Locate the cell with the specified text and output its (x, y) center coordinate. 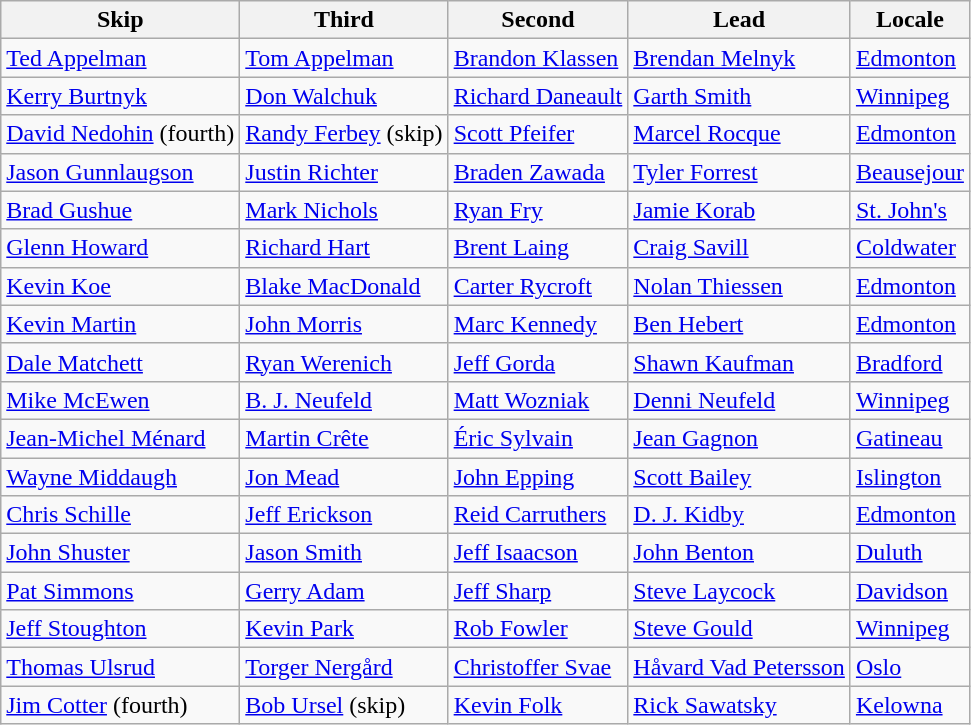
Mike McEwen (120, 400)
Tom Appelman (344, 58)
Jeff Sharp (538, 591)
Shawn Kaufman (740, 362)
Richard Daneault (538, 96)
Third (344, 20)
Jean-Michel Ménard (120, 438)
Marc Kennedy (538, 324)
Duluth (910, 553)
Locale (910, 20)
Kerry Burtnyk (120, 96)
Blake MacDonald (344, 286)
Brad Gushue (120, 210)
Lead (740, 20)
Éric Sylvain (538, 438)
Steve Laycock (740, 591)
Thomas Ulsrud (120, 667)
Jeff Isaacson (538, 553)
Oslo (910, 667)
Garth Smith (740, 96)
Kevin Park (344, 629)
Christoffer Svae (538, 667)
Jeff Gorda (538, 362)
Mark Nichols (344, 210)
Ben Hebert (740, 324)
Don Walchuk (344, 96)
Brent Laing (538, 248)
Jason Gunnlaugson (120, 172)
Brandon Klassen (538, 58)
Carter Rycroft (538, 286)
John Epping (538, 477)
John Morris (344, 324)
Jeff Erickson (344, 515)
Kevin Koe (120, 286)
John Shuster (120, 553)
Jon Mead (344, 477)
Second (538, 20)
Braden Zawada (538, 172)
Bradford (910, 362)
Kelowna (910, 705)
Coldwater (910, 248)
Kevin Folk (538, 705)
Scott Bailey (740, 477)
Tyler Forrest (740, 172)
Marcel Rocque (740, 134)
Islington (910, 477)
Justin Richter (344, 172)
Jim Cotter (fourth) (120, 705)
Martin Crête (344, 438)
Gatineau (910, 438)
Glenn Howard (120, 248)
St. John's (910, 210)
Randy Ferbey (skip) (344, 134)
Håvard Vad Petersson (740, 667)
Richard Hart (344, 248)
Beausejour (910, 172)
Kevin Martin (120, 324)
John Benton (740, 553)
Bob Ursel (skip) (344, 705)
Gerry Adam (344, 591)
D. J. Kidby (740, 515)
Scott Pfeifer (538, 134)
Rick Sawatsky (740, 705)
Ted Appelman (120, 58)
Denni Neufeld (740, 400)
Ryan Werenich (344, 362)
Jean Gagnon (740, 438)
Chris Schille (120, 515)
Torger Nergård (344, 667)
David Nedohin (fourth) (120, 134)
Nolan Thiessen (740, 286)
Skip (120, 20)
Reid Carruthers (538, 515)
Rob Fowler (538, 629)
Pat Simmons (120, 591)
Dale Matchett (120, 362)
Brendan Melnyk (740, 58)
Steve Gould (740, 629)
Craig Savill (740, 248)
Jason Smith (344, 553)
Matt Wozniak (538, 400)
Wayne Middaugh (120, 477)
Jamie Korab (740, 210)
Jeff Stoughton (120, 629)
B. J. Neufeld (344, 400)
Ryan Fry (538, 210)
Davidson (910, 591)
